From the cell containing the given text, extract its center point as (X, Y) coordinate. 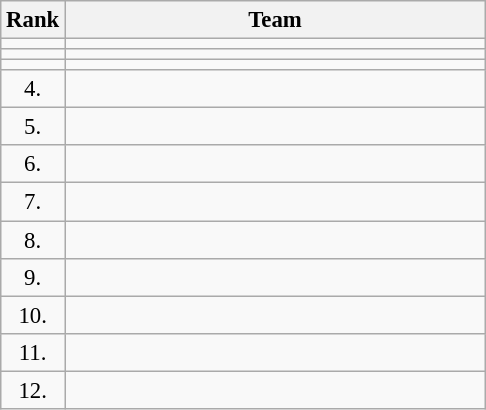
8. (33, 240)
11. (33, 352)
5. (33, 127)
7. (33, 202)
12. (33, 390)
Rank (33, 20)
Team (276, 20)
4. (33, 89)
6. (33, 165)
10. (33, 315)
9. (33, 277)
